Output the (x, y) coordinate of the center of the cell containing the given text.  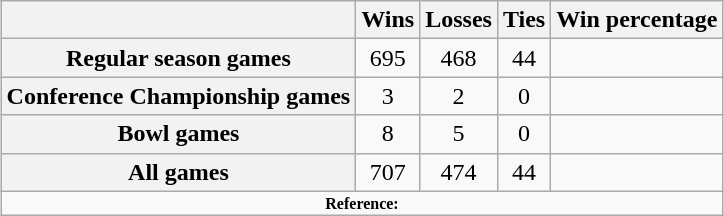
Conference Championship games (178, 96)
Win percentage (637, 20)
Regular season games (178, 58)
468 (459, 58)
3 (388, 96)
5 (459, 134)
All games (178, 172)
707 (388, 172)
Ties (524, 20)
695 (388, 58)
Bowl games (178, 134)
Wins (388, 20)
Losses (459, 20)
Reference: (362, 203)
2 (459, 96)
474 (459, 172)
8 (388, 134)
